Return the (x, y) coordinate for the center point of the cell that contains the specified text.  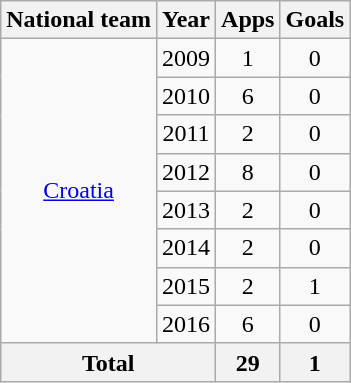
2009 (186, 58)
2012 (186, 172)
8 (248, 172)
29 (248, 362)
Apps (248, 20)
2016 (186, 324)
2011 (186, 134)
2014 (186, 248)
Croatia (79, 191)
2013 (186, 210)
2010 (186, 96)
National team (79, 20)
Goals (315, 20)
Year (186, 20)
2015 (186, 286)
Total (108, 362)
